Find where the given text appears and provide that cell's center as (X, Y) coordinate. 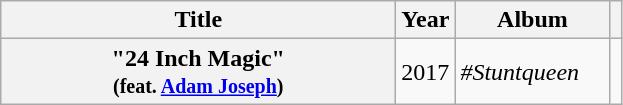
Year (426, 20)
2017 (426, 72)
Title (198, 20)
"24 Inch Magic"(feat. Adam Joseph) (198, 72)
#Stuntqueen (532, 72)
Album (532, 20)
